Output the [x, y] coordinate of the center of the cell containing the given text.  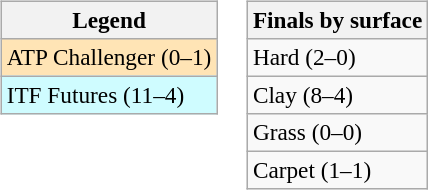
Grass (0–0) [337, 133]
Carpet (1–1) [337, 171]
Legend [108, 20]
ATP Challenger (0–1) [108, 57]
Hard (2–0) [337, 57]
ITF Futures (11–4) [108, 95]
Finals by surface [337, 20]
Clay (8–4) [337, 95]
